Output the [X, Y] coordinate of the center of the cell containing the given text.  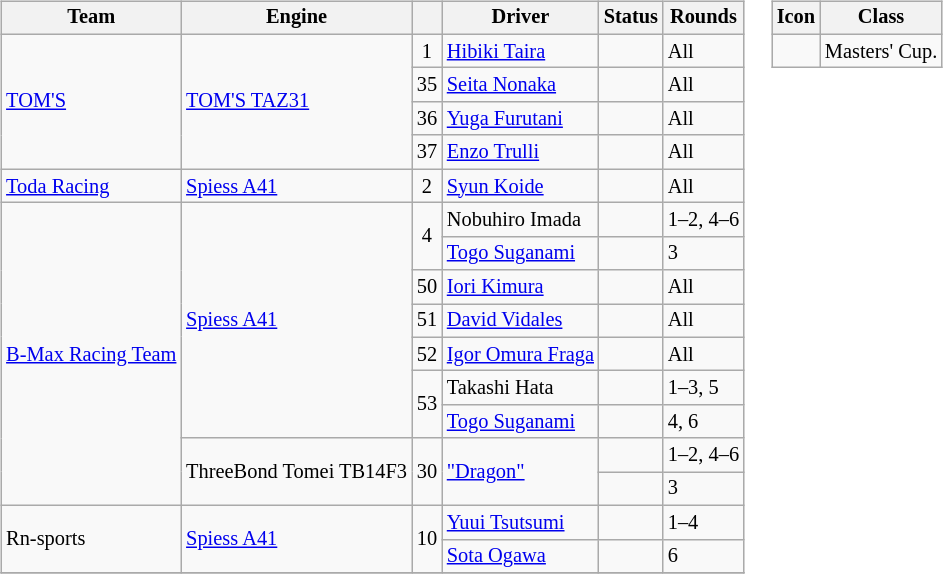
Yuui Tsutsumi [520, 522]
30 [427, 472]
Hibiki Taira [520, 51]
6 [704, 556]
4 [427, 236]
"Dragon" [520, 472]
Sota Ogawa [520, 556]
Engine [296, 18]
52 [427, 354]
Toda Racing [91, 186]
1–3, 5 [704, 388]
Icon [796, 18]
Status [631, 18]
TOM'S [91, 102]
Class [881, 18]
10 [427, 538]
Rounds [704, 18]
David Vidales [520, 321]
4, 6 [704, 422]
37 [427, 152]
Rn-sports [91, 538]
50 [427, 287]
35 [427, 85]
36 [427, 119]
2 [427, 186]
TOM'S TAZ31 [296, 102]
Igor Omura Fraga [520, 354]
Enzo Trulli [520, 152]
Masters' Cup. [881, 51]
Seita Nonaka [520, 85]
Yuga Furutani [520, 119]
51 [427, 321]
B-Max Racing Team [91, 354]
Syun Koide [520, 186]
Iori Kimura [520, 287]
Team [91, 18]
ThreeBond Tomei TB14F3 [296, 472]
Nobuhiro Imada [520, 220]
1 [427, 51]
Driver [520, 18]
53 [427, 404]
Takashi Hata [520, 388]
1–4 [704, 522]
